Output the (X, Y) coordinate of the center of the cell containing the given text.  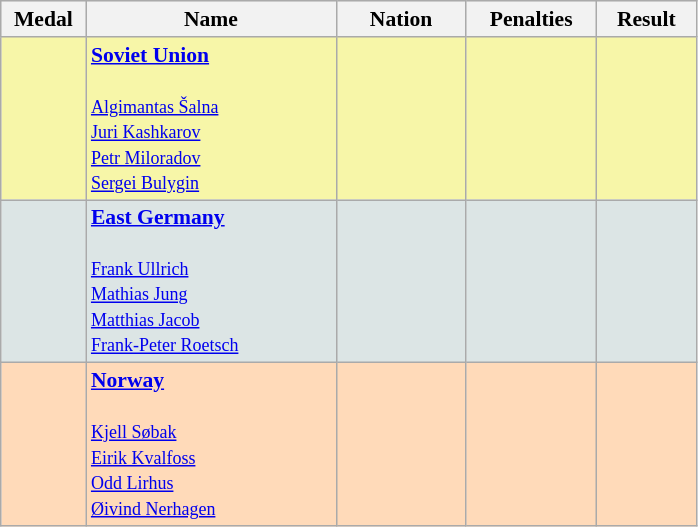
Soviet UnionAlgimantas ŠalnaJuri KashkarovPetr MiloradovSergei Bulygin (211, 118)
East GermanyFrank UllrichMathias JungMatthias JacobFrank-Peter Roetsch (211, 282)
Nation (401, 19)
Medal (44, 19)
Result (646, 19)
NorwayKjell SøbakEirik KvalfossOdd LirhusØivind Nerhagen (211, 444)
Penalties (531, 19)
Name (211, 19)
